Return (x, y) of the center of cell containing provided text 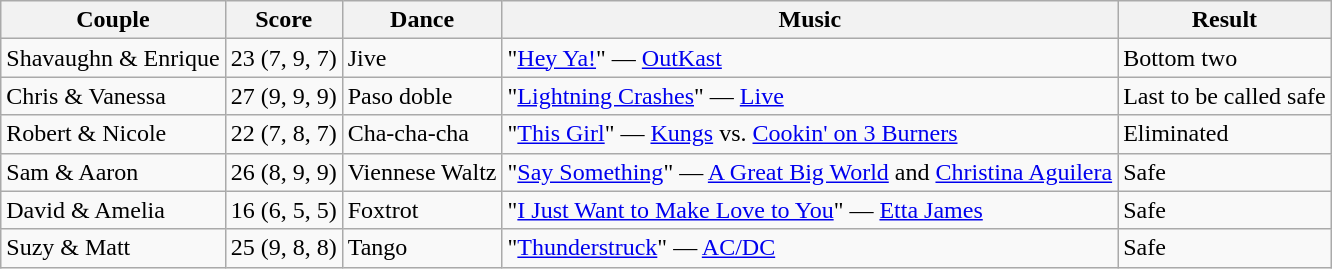
"This Girl" — Kungs vs. Cookin' on 3 Burners (810, 134)
Result (1225, 20)
Paso doble (422, 96)
David & Amelia (113, 210)
Chris & Vanessa (113, 96)
27 (9, 9, 9) (284, 96)
25 (9, 8, 8) (284, 248)
23 (7, 9, 7) (284, 58)
Viennese Waltz (422, 172)
26 (8, 9, 9) (284, 172)
Dance (422, 20)
Robert & Nicole (113, 134)
Eliminated (1225, 134)
"Say Something" — A Great Big World and Christina Aguilera (810, 172)
Music (810, 20)
Cha-cha-cha (422, 134)
22 (7, 8, 7) (284, 134)
Shavaughn & Enrique (113, 58)
"Lightning Crashes" — Live (810, 96)
Bottom two (1225, 58)
Suzy & Matt (113, 248)
Jive (422, 58)
Sam & Aaron (113, 172)
Last to be called safe (1225, 96)
"Hey Ya!" — OutKast (810, 58)
"I Just Want to Make Love to You" — Etta James (810, 210)
"Thunderstruck" — AC/DC (810, 248)
Foxtrot (422, 210)
Couple (113, 20)
16 (6, 5, 5) (284, 210)
Tango (422, 248)
Score (284, 20)
